Locate the cell with the specified text and output its [x, y] center coordinate. 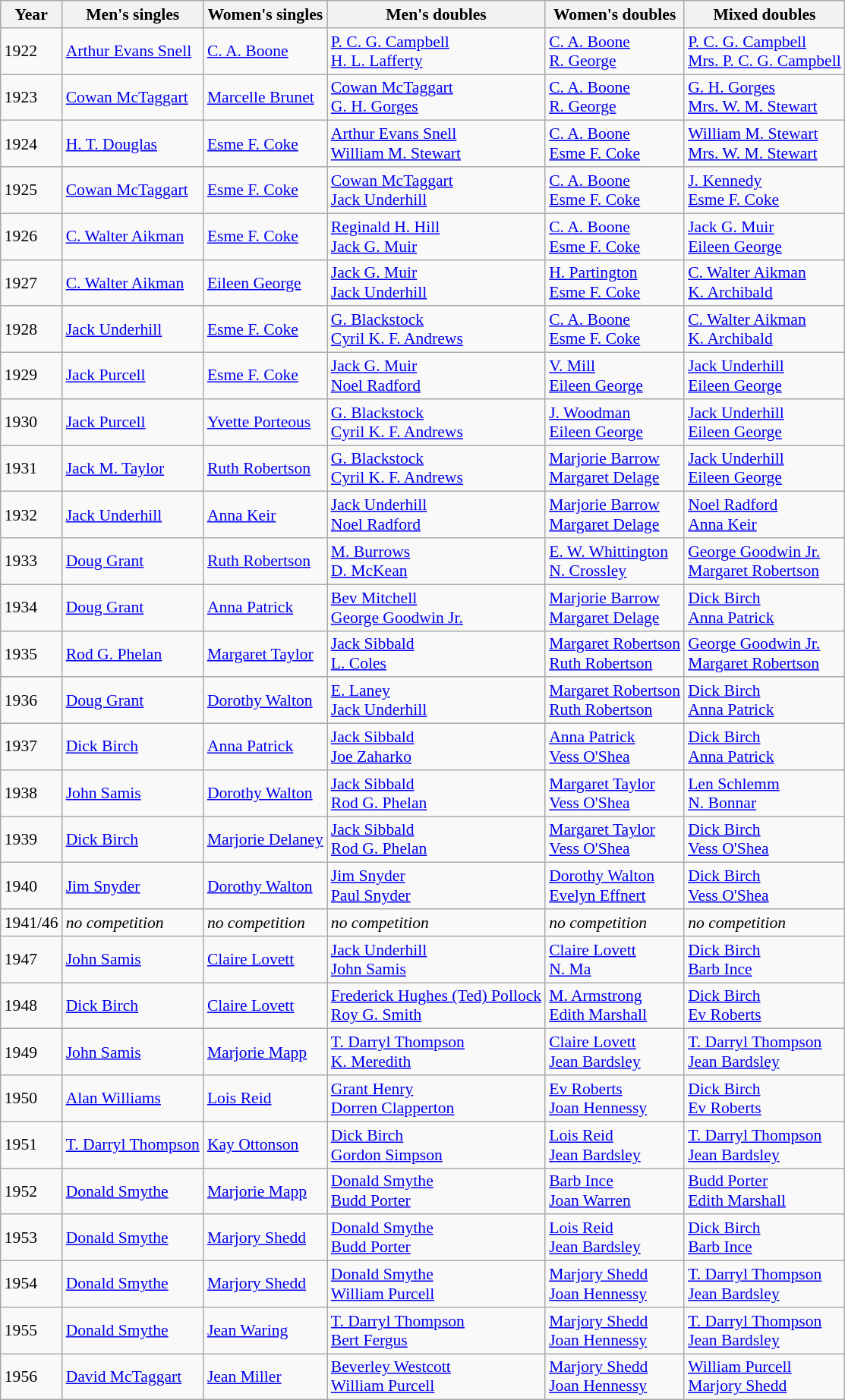
1939 [32, 839]
1923 [32, 97]
Women's singles [266, 14]
Alan Williams [133, 1099]
1924 [32, 144]
1941/46 [32, 923]
Jean Miller [266, 1376]
T. Darryl ThompsonK. Meredith [436, 1052]
1927 [32, 282]
Reginald H. HillJack G. Muir [436, 237]
Jim SnyderPaul Snyder [436, 886]
1926 [32, 237]
Claire LovettN. Ma [615, 959]
Budd PorterEdith Marshall [765, 1191]
1950 [32, 1099]
1935 [32, 654]
Marcelle Brunet [266, 97]
Jean Waring [266, 1331]
William M. StewartMrs. W. M. Stewart [765, 144]
Jack SibbaldJoe Zaharko [436, 747]
E. LaneyJack Underhill [436, 701]
1922 [32, 52]
1934 [32, 607]
H. PartingtonEsme F. Coke [615, 282]
1947 [32, 959]
1937 [32, 747]
1929 [32, 376]
H. T. Douglas [133, 144]
1928 [32, 329]
Bev MitchellGeorge Goodwin Jr. [436, 607]
Ev RobertsJoan Hennessy [615, 1099]
Arthur Evans SnellWilliam M. Stewart [436, 144]
1952 [32, 1191]
Men's doubles [436, 14]
Cowan McTaggartG. H. Gorges [436, 97]
1933 [32, 562]
Anna Keir [266, 514]
M. ArmstrongEdith Marshall [615, 1006]
M. BurrowsD. McKean [436, 562]
Eileen George [266, 282]
Grant HenryDorren Clapperton [436, 1099]
Noel RadfordAnna Keir [765, 514]
Dick BirchGordon Simpson [436, 1144]
William PurcellMarjory Shedd [765, 1376]
Jim Snyder [133, 886]
1931 [32, 469]
1955 [32, 1331]
Jack UnderhillJohn Samis [436, 959]
Claire LovettJean Bardsley [615, 1052]
Mixed doubles [765, 14]
Jack M. Taylor [133, 469]
David McTaggart [133, 1376]
Margaret Taylor [266, 654]
J. WoodmanEileen George [615, 422]
Donald SmytheWilliam Purcell [436, 1284]
V. MillEileen George [615, 376]
1951 [32, 1144]
P. C. G. CampbellH. L. Lafferty [436, 52]
Anna PatrickVess O'Shea [615, 747]
Lois Reid [266, 1099]
1936 [32, 701]
1949 [32, 1052]
1954 [32, 1284]
Rod G. Phelan [133, 654]
C. A. Boone [266, 52]
Marjorie Delaney [266, 839]
Jack UnderhillNoel Radford [436, 514]
Arthur Evans Snell [133, 52]
T. Darryl Thompson [133, 1144]
1948 [32, 1006]
Cowan McTaggartJack Underhill [436, 190]
1930 [32, 422]
1940 [32, 886]
1925 [32, 190]
Men's singles [133, 14]
Jack SibbaldL. Coles [436, 654]
Beverley WestcottWilliam Purcell [436, 1376]
J. KennedyEsme F. Coke [765, 190]
Year [32, 14]
Dorothy WaltonEvelyn Effnert [615, 886]
1953 [32, 1238]
Kay Ottonson [266, 1144]
Yvette Porteous [266, 422]
Jack G. MuirNoel Radford [436, 376]
1956 [32, 1376]
E. W. WhittingtonN. Crossley [615, 562]
P. C. G. CampbellMrs. P. C. G. Campbell [765, 52]
Jack G. MuirEileen George [765, 237]
1932 [32, 514]
T. Darryl ThompsonBert Fergus [436, 1331]
Frederick Hughes (Ted) PollockRoy G. Smith [436, 1006]
1938 [32, 794]
G. H. GorgesMrs. W. M. Stewart [765, 97]
Jack G. MuirJack Underhill [436, 282]
Len SchlemmN. Bonnar [765, 794]
Women's doubles [615, 14]
Barb InceJoan Warren [615, 1191]
